Pinpoint the cell where the given text exists, returning its [x, y] midpoint coordinate. 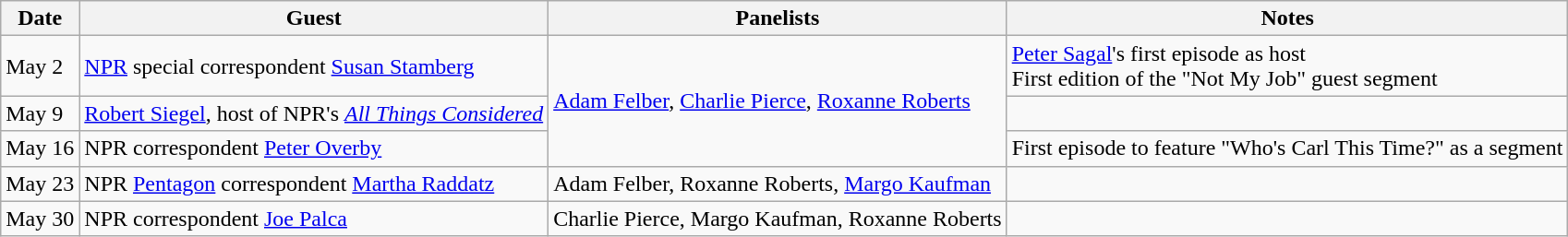
May 2 [41, 66]
NPR correspondent Peter Overby [314, 148]
NPR correspondent Joe Palca [314, 219]
Notes [1287, 18]
Date [41, 18]
Adam Felber, Roxanne Roberts, Margo Kaufman [778, 184]
Adam Felber, Charlie Pierce, Roxanne Roberts [778, 101]
NPR special correspondent Susan Stamberg [314, 66]
Guest [314, 18]
NPR Pentagon correspondent Martha Raddatz [314, 184]
Peter Sagal's first episode as hostFirst edition of the "Not My Job" guest segment [1287, 66]
Robert Siegel, host of NPR's All Things Considered [314, 113]
Charlie Pierce, Margo Kaufman, Roxanne Roberts [778, 219]
First episode to feature "Who's Carl This Time?" as a segment [1287, 148]
May 9 [41, 113]
May 23 [41, 184]
Panelists [778, 18]
May 30 [41, 219]
May 16 [41, 148]
